Return [X, Y] of the center of cell containing provided text 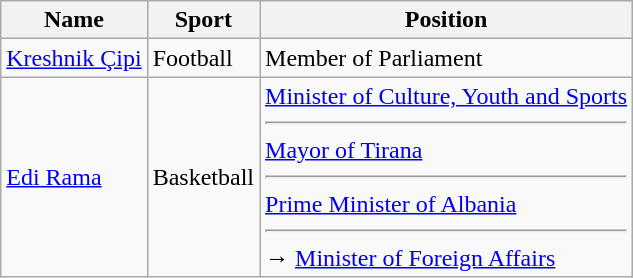
Position [446, 20]
Edi Rama [74, 177]
Member of Parliament [446, 58]
Sport [203, 20]
Minister of Culture, Youth and SportsMayor of TiranaPrime Minister of Albania→ Minister of Foreign Affairs [446, 177]
Name [74, 20]
Basketball [203, 177]
Kreshnik Çipi [74, 58]
Football [203, 58]
